Return the (x, y) coordinate for the center point of the cell that contains the specified text.  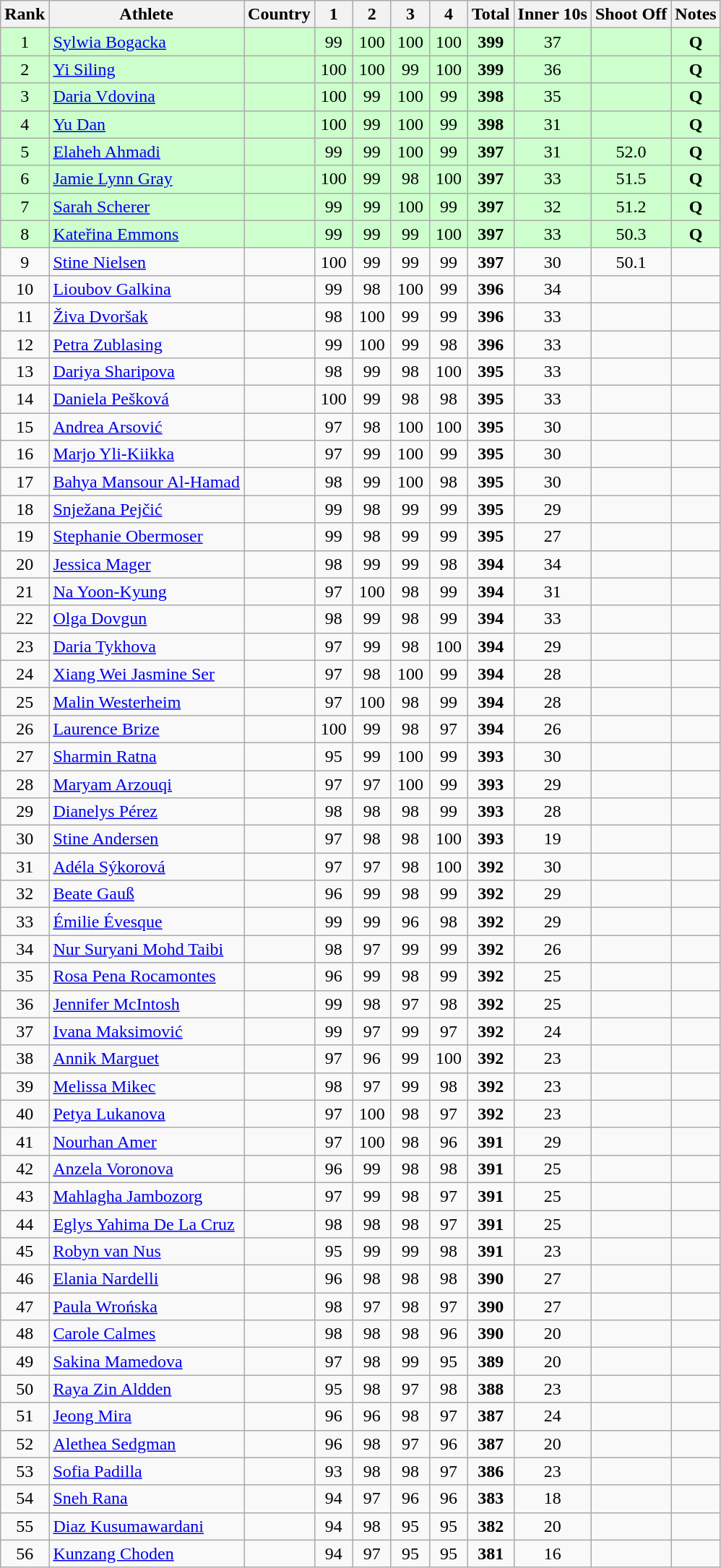
Petya Lukanova (147, 1114)
Jennifer McIntosh (147, 1004)
Stine Andersen (147, 839)
Country (280, 14)
39 (25, 1086)
50 (25, 1389)
Rank (25, 14)
Sofia Padilla (147, 1471)
45 (25, 1252)
Olga Dovgun (147, 619)
47 (25, 1307)
Rosa Pena Rocamontes (147, 976)
12 (25, 345)
Petra Zublasing (147, 345)
9 (25, 261)
Stine Nielsen (147, 261)
Sylwia Bogacka (147, 42)
Marjo Yli-Kiikka (147, 454)
Daria Vdovina (147, 97)
Adéla Sýkorová (147, 867)
Elaheh Ahmadi (147, 152)
Robyn van Nus (147, 1252)
Yu Dan (147, 124)
383 (491, 1499)
Laurence Brize (147, 729)
Sakina Mamedova (147, 1361)
52.0 (631, 152)
Shoot Off (631, 14)
Kateřina Emmons (147, 234)
Jeong Mira (147, 1416)
50.1 (631, 261)
Ivana Maksimović (147, 1031)
Bahya Mansour Al-Hamad (147, 482)
Andrea Arsović (147, 427)
51.5 (631, 179)
Notes (696, 14)
Mahlagha Jambozorg (147, 1196)
Dianelys Pérez (147, 812)
Eglys Yahima De La Cruz (147, 1224)
49 (25, 1361)
10 (25, 289)
53 (25, 1471)
Alethea Sedgman (147, 1444)
Sharmin Ratna (147, 756)
55 (25, 1526)
52 (25, 1444)
Malin Westerheim (147, 701)
Elania Nardelli (147, 1279)
Sarah Scherer (147, 207)
381 (491, 1554)
8 (25, 234)
Daria Tykhova (147, 646)
Paula Wrońska (147, 1307)
Lioubov Galkina (147, 289)
Nur Suryani Mohd Taibi (147, 949)
Carole Calmes (147, 1334)
42 (25, 1169)
22 (25, 619)
Kunzang Choden (147, 1554)
46 (25, 1279)
386 (491, 1471)
93 (334, 1471)
14 (25, 399)
48 (25, 1334)
388 (491, 1389)
Jamie Lynn Gray (147, 179)
Daniela Pešková (147, 399)
41 (25, 1141)
Beate Gauß (147, 894)
Diaz Kusumawardani (147, 1526)
15 (25, 427)
Dariya Sharipova (147, 372)
51.2 (631, 207)
40 (25, 1114)
382 (491, 1526)
43 (25, 1196)
51 (25, 1416)
Maryam Arzouqi (147, 784)
Émilie Évesque (147, 922)
Inner 10s (552, 14)
Athlete (147, 14)
Jessica Mager (147, 564)
Stephanie Obermoser (147, 537)
13 (25, 372)
Annik Marguet (147, 1059)
Melissa Mikec (147, 1086)
Raya Zin Aldden (147, 1389)
21 (25, 592)
54 (25, 1499)
Snježana Pejčić (147, 509)
17 (25, 482)
Živa Dvoršak (147, 316)
6 (25, 179)
Sneh Rana (147, 1499)
Xiang Wei Jasmine Ser (147, 674)
Anzela Voronova (147, 1169)
Yi Siling (147, 69)
11 (25, 316)
5 (25, 152)
50.3 (631, 234)
Nourhan Amer (147, 1141)
Total (491, 14)
44 (25, 1224)
389 (491, 1361)
7 (25, 207)
56 (25, 1554)
38 (25, 1059)
Na Yoon-Kyung (147, 592)
